Return the (x, y) coordinate for the center point of the cell that contains the specified text.  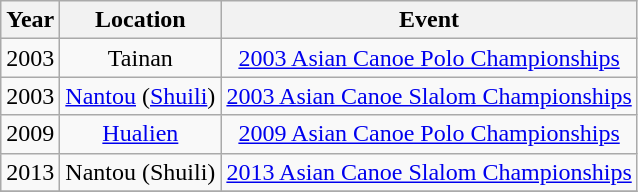
Hualien (140, 134)
2013 Asian Canoe Slalom Championships (429, 172)
Year (30, 20)
2009 Asian Canoe Polo Championships (429, 134)
2003 Asian Canoe Slalom Championships (429, 96)
Tainan (140, 58)
Location (140, 20)
Event (429, 20)
2003 Asian Canoe Polo Championships (429, 58)
2013 (30, 172)
2009 (30, 134)
